From the cell containing the given text, extract its center point as [x, y] coordinate. 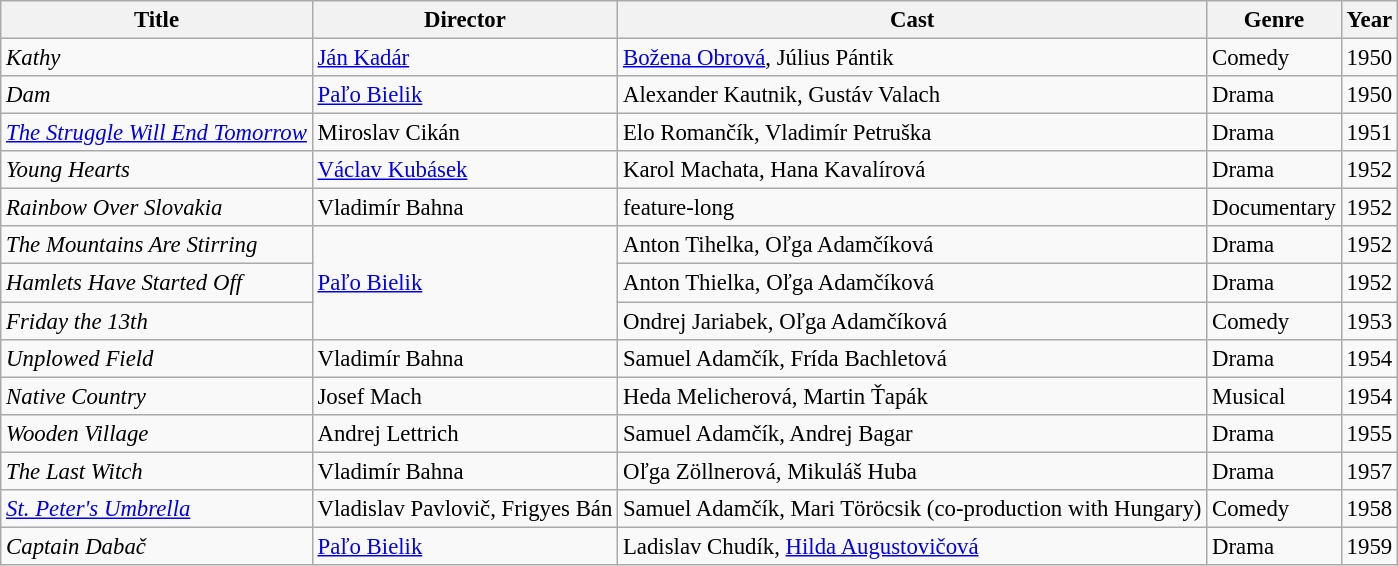
Ondrej Jariabek, Oľga Adamčíková [912, 321]
Rainbow Over Slovakia [156, 208]
Václav Kubásek [464, 170]
Kathy [156, 58]
1957 [1369, 471]
Samuel Adamčík, Frída Bachletová [912, 358]
1955 [1369, 433]
The Mountains Are Stirring [156, 245]
Cast [912, 20]
Elo Romančík, Vladimír Petruška [912, 133]
Unplowed Field [156, 358]
Andrej Lettrich [464, 433]
The Last Witch [156, 471]
Josef Mach [464, 396]
1959 [1369, 546]
Documentary [1274, 208]
Dam [156, 95]
St. Peter's Umbrella [156, 509]
Title [156, 20]
Director [464, 20]
Young Hearts [156, 170]
Friday the 13th [156, 321]
Captain Dabač [156, 546]
Samuel Adamčík, Mari Töröcsik (co-production with Hungary) [912, 509]
Native Country [156, 396]
Alexander Kautnik, Gustáv Valach [912, 95]
Hamlets Have Started Off [156, 283]
Anton Thielka, Oľga Adamčíková [912, 283]
Year [1369, 20]
1953 [1369, 321]
Genre [1274, 20]
Karol Machata, Hana Kavalírová [912, 170]
Samuel Adamčík, Andrej Bagar [912, 433]
1951 [1369, 133]
Musical [1274, 396]
Miroslav Cikán [464, 133]
Božena Obrová, Július Pántik [912, 58]
Ladislav Chudík, Hilda Augustovičová [912, 546]
Ján Kadár [464, 58]
1958 [1369, 509]
The Struggle Will End Tomorrow [156, 133]
Vladislav Pavlovič, Frigyes Bán [464, 509]
Anton Tihelka, Oľga Adamčíková [912, 245]
Heda Melicherová, Martin Ťapák [912, 396]
feature-long [912, 208]
Wooden Village [156, 433]
Oľga Zöllnerová, Mikuláš Huba [912, 471]
